Determine the [x, y] coordinate at the center of the cell enclosing the given text.  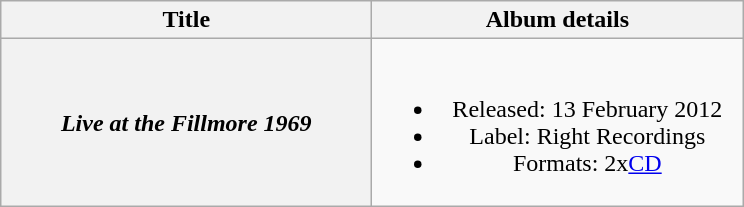
Album details [558, 20]
Title [186, 20]
Live at the Fillmore 1969 [186, 122]
Released: 13 February 2012Label: Right RecordingsFormats: 2xCD [558, 122]
